Detect which cell encompasses the target text, then output its [X, Y] center coordinate. 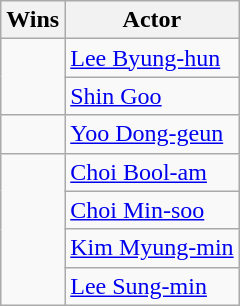
Yoo Dong-geun [152, 134]
Choi Min-soo [152, 210]
Wins [33, 20]
Kim Myung-min [152, 248]
Lee Sung-min [152, 286]
Lee Byung-hun [152, 58]
Choi Bool-am [152, 172]
Shin Goo [152, 96]
Actor [152, 20]
